Identify which cell holds the provided text, then report its (X, Y) central coordinate. 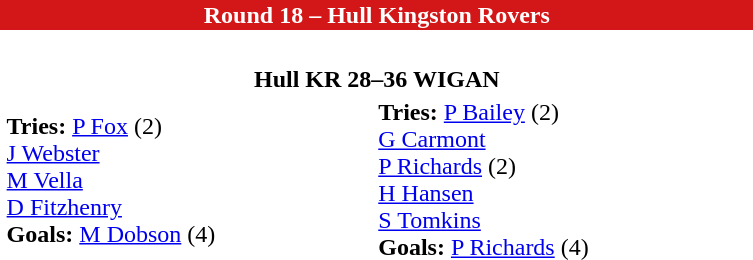
Round 18 – Hull Kingston Rovers (377, 15)
Hull KR 28–36 WIGAN (376, 79)
